Locate the cell with the specified text and output its [X, Y] center coordinate. 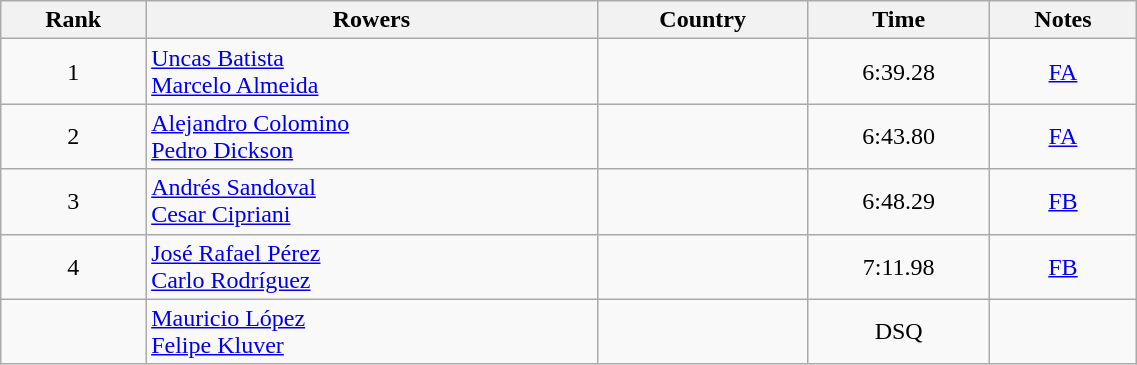
4 [74, 266]
Alejandro ColominoPedro Dickson [372, 136]
6:48.29 [898, 202]
2 [74, 136]
José Rafael PérezCarlo Rodríguez [372, 266]
6:43.80 [898, 136]
6:39.28 [898, 72]
Country [702, 20]
Andrés SandovalCesar Cipriani [372, 202]
3 [74, 202]
Notes [1063, 20]
1 [74, 72]
Rowers [372, 20]
Uncas BatistaMarcelo Almeida [372, 72]
7:11.98 [898, 266]
Time [898, 20]
Mauricio LópezFelipe Kluver [372, 332]
DSQ [898, 332]
Rank [74, 20]
